For the text-containing cell, return its midpoint in [X, Y] coordinate format. 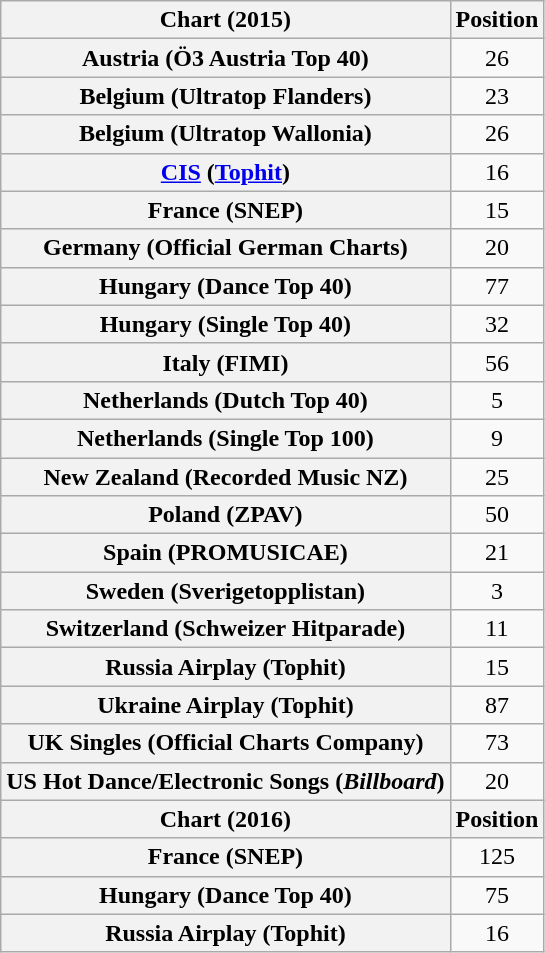
50 [497, 515]
23 [497, 96]
UK Singles (Official Charts Company) [226, 743]
77 [497, 286]
21 [497, 553]
125 [497, 857]
11 [497, 629]
Spain (PROMUSICAE) [226, 553]
Netherlands (Single Top 100) [226, 438]
5 [497, 400]
9 [497, 438]
Belgium (Ultratop Flanders) [226, 96]
Chart (2015) [226, 20]
Italy (FIMI) [226, 362]
Germany (Official German Charts) [226, 248]
Hungary (Single Top 40) [226, 324]
75 [497, 895]
Belgium (Ultratop Wallonia) [226, 134]
Sweden (Sverigetopplistan) [226, 591]
CIS (Tophit) [226, 172]
Switzerland (Schweizer Hitparade) [226, 629]
3 [497, 591]
25 [497, 477]
US Hot Dance/Electronic Songs (Billboard) [226, 781]
New Zealand (Recorded Music NZ) [226, 477]
73 [497, 743]
Poland (ZPAV) [226, 515]
87 [497, 705]
Ukraine Airplay (Tophit) [226, 705]
32 [497, 324]
Chart (2016) [226, 819]
56 [497, 362]
Austria (Ö3 Austria Top 40) [226, 58]
Netherlands (Dutch Top 40) [226, 400]
